Extract the (X, Y) coordinate from the center of the cell holding the provided text.  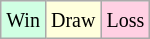
Win (24, 20)
Draw (72, 20)
Loss (126, 20)
